Pinpoint the cell where the given text exists, returning its [X, Y] midpoint coordinate. 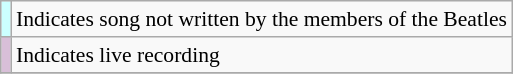
Indicates live recording [262, 55]
Indicates song not written by the members of the Beatles [262, 19]
